Determine the [x, y] coordinate at the center of the cell enclosing the given text.  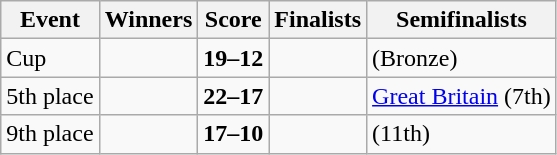
19–12 [234, 58]
Semifinalists [462, 20]
Event [50, 20]
Great Britain (7th) [462, 96]
5th place [50, 96]
Winners [148, 20]
(Bronze) [462, 58]
Finalists [318, 20]
17–10 [234, 134]
22–17 [234, 96]
Score [234, 20]
9th place [50, 134]
(11th) [462, 134]
Cup [50, 58]
